Determine the [x, y] coordinate at the center of the cell enclosing the given text.  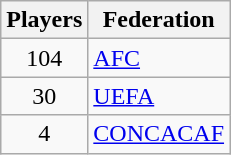
Players [44, 20]
30 [44, 96]
4 [44, 134]
AFC [159, 58]
Federation [159, 20]
CONCACAF [159, 134]
UEFA [159, 96]
104 [44, 58]
